Capture the cell that displays the provided text and extract its [X, Y] central coordinate. 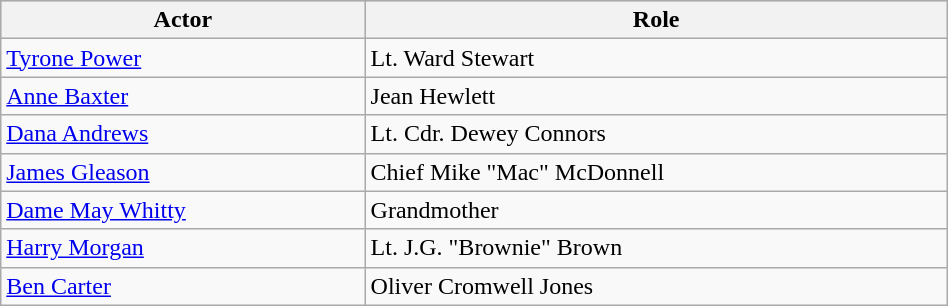
Anne Baxter [183, 96]
Actor [183, 20]
Lt. Cdr. Dewey Connors [656, 134]
Tyrone Power [183, 58]
James Gleason [183, 172]
Chief Mike "Mac" McDonnell [656, 172]
Jean Hewlett [656, 96]
Harry Morgan [183, 248]
Lt. J.G. "Brownie" Brown [656, 248]
Role [656, 20]
Dana Andrews [183, 134]
Oliver Cromwell Jones [656, 286]
Dame May Whitty [183, 210]
Lt. Ward Stewart [656, 58]
Ben Carter [183, 286]
Grandmother [656, 210]
